Scan for the cell matching the given text and deliver its [X, Y] coordinate at center. 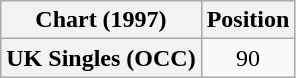
UK Singles (OCC) [101, 58]
Position [248, 20]
Chart (1997) [101, 20]
90 [248, 58]
